Scan for the cell matching the given text and deliver its (x, y) coordinate at center. 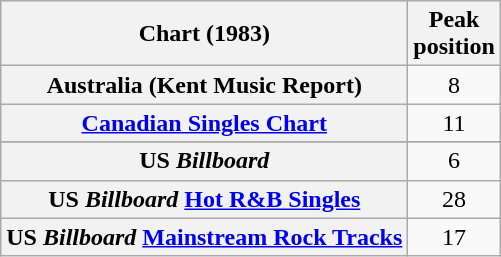
US Billboard Mainstream Rock Tracks (204, 237)
US Billboard (204, 161)
Peakposition (454, 34)
Australia (Kent Music Report) (204, 85)
Chart (1983) (204, 34)
US Billboard Hot R&B Singles (204, 199)
11 (454, 123)
8 (454, 85)
28 (454, 199)
6 (454, 161)
Canadian Singles Chart (204, 123)
17 (454, 237)
